For the text-containing cell, return its midpoint in [X, Y] coordinate format. 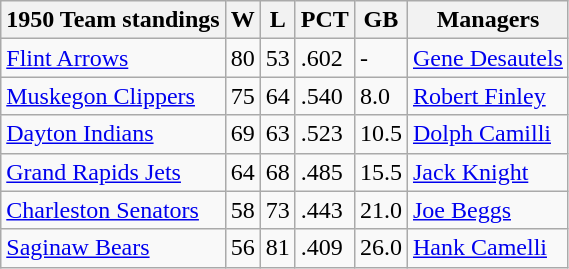
L [278, 20]
68 [278, 172]
Robert Finley [488, 96]
- [380, 58]
Dolph Camilli [488, 134]
.523 [324, 134]
Charleston Senators [113, 210]
75 [242, 96]
58 [242, 210]
26.0 [380, 248]
W [242, 20]
15.5 [380, 172]
Managers [488, 20]
80 [242, 58]
73 [278, 210]
63 [278, 134]
81 [278, 248]
Muskegon Clippers [113, 96]
.409 [324, 248]
Hank Camelli [488, 248]
GB [380, 20]
21.0 [380, 210]
1950 Team standings [113, 20]
10.5 [380, 134]
.485 [324, 172]
53 [278, 58]
Joe Beggs [488, 210]
Saginaw Bears [113, 248]
.443 [324, 210]
8.0 [380, 96]
56 [242, 248]
.540 [324, 96]
.602 [324, 58]
Grand Rapids Jets [113, 172]
Gene Desautels [488, 58]
PCT [324, 20]
Jack Knight [488, 172]
Dayton Indians [113, 134]
Flint Arrows [113, 58]
69 [242, 134]
